Detect which cell encompasses the target text, then output its (X, Y) center coordinate. 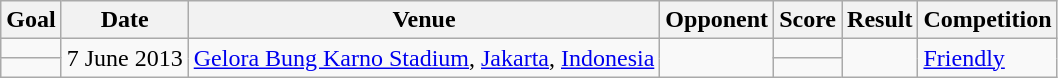
7 June 2013 (124, 58)
Opponent (717, 20)
Goal (31, 20)
Date (124, 20)
Competition (988, 20)
Gelora Bung Karno Stadium, Jakarta, Indonesia (424, 58)
Venue (424, 20)
Friendly (988, 58)
Score (808, 20)
Result (880, 20)
